Search for the cell housing the specified text and yield its (x, y) center coordinate. 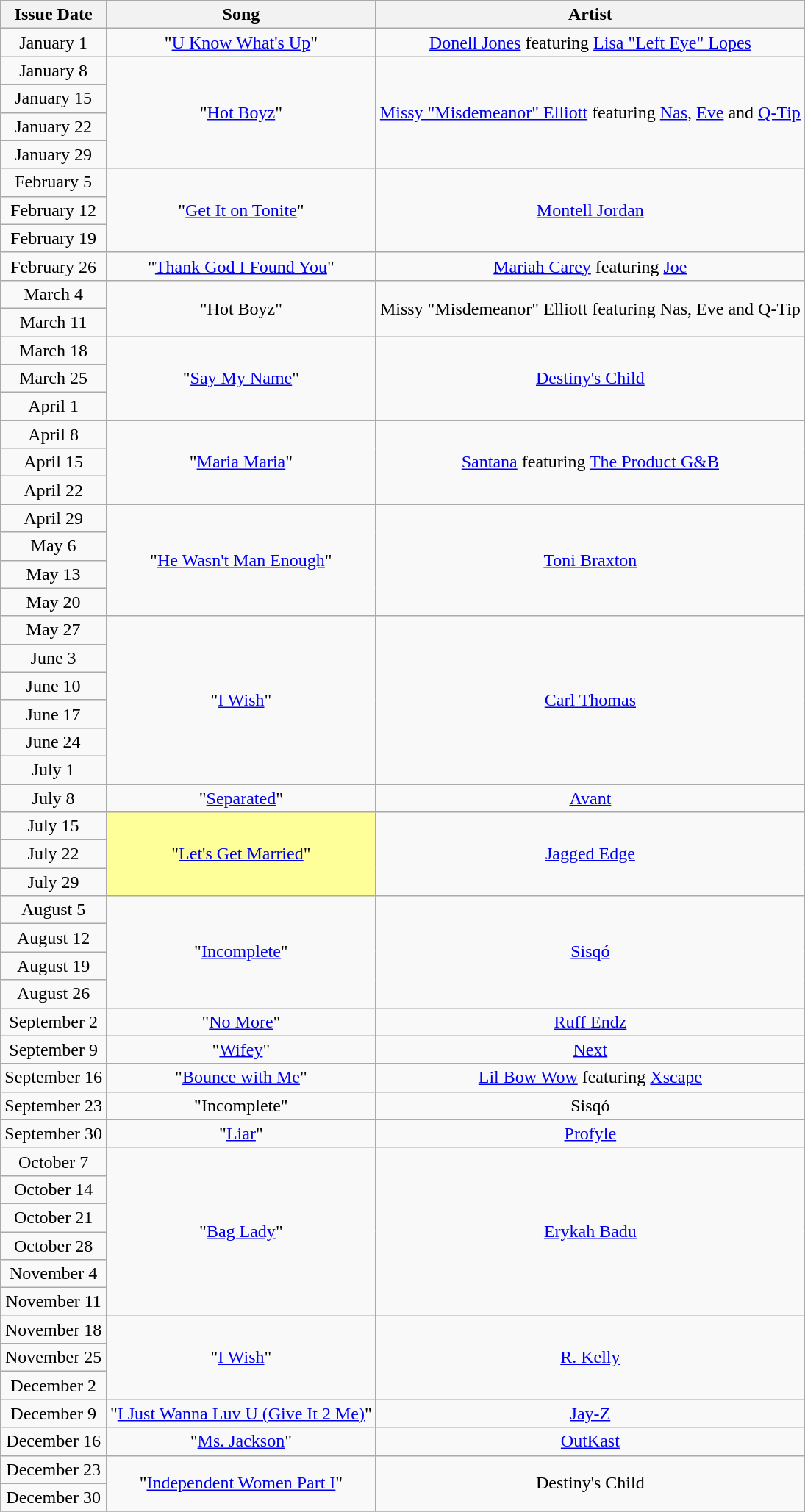
May 20 (54, 602)
October 28 (54, 1246)
October 14 (54, 1189)
August 12 (54, 938)
March 18 (54, 351)
"Say My Name" (241, 379)
Issue Date (54, 15)
September 23 (54, 1106)
"I Just Wanna Luv U (Give It 2 Me)" (241, 1414)
June 10 (54, 686)
March 25 (54, 379)
October 7 (54, 1161)
Montell Jordan (590, 210)
Next (590, 1050)
Ruff Endz (590, 1022)
Song (241, 15)
February 26 (54, 266)
September 16 (54, 1078)
May 27 (54, 630)
July 29 (54, 882)
"Bounce with Me" (241, 1078)
June 17 (54, 714)
Mariah Carey featuring Joe (590, 266)
December 2 (54, 1386)
Jagged Edge (590, 854)
August 5 (54, 910)
July 22 (54, 854)
January 1 (54, 43)
July 15 (54, 826)
Donell Jones featuring Lisa "Left Eye" Lopes (590, 43)
December 30 (54, 1497)
April 15 (54, 462)
"U Know What's Up" (241, 43)
"No More" (241, 1022)
May 6 (54, 546)
September 30 (54, 1133)
March 4 (54, 294)
August 26 (54, 994)
December 23 (54, 1469)
"Bag Lady" (241, 1231)
November 25 (54, 1358)
January 15 (54, 98)
Profyle (590, 1133)
July 1 (54, 770)
April 29 (54, 518)
March 11 (54, 322)
"Separated" (241, 798)
August 19 (54, 966)
"He Wasn't Man Enough" (241, 560)
"Maria Maria" (241, 462)
Toni Braxton (590, 560)
Avant (590, 798)
Santana featuring The Product G&B (590, 462)
"Get It on Tonite" (241, 210)
Artist (590, 15)
September 2 (54, 1022)
January 8 (54, 71)
Jay-Z (590, 1414)
"Independent Women Part I" (241, 1483)
"Ms. Jackson" (241, 1441)
July 8 (54, 798)
February 12 (54, 210)
February 5 (54, 182)
November 18 (54, 1330)
April 1 (54, 406)
February 19 (54, 238)
"Let's Get Married" (241, 854)
November 11 (54, 1302)
September 9 (54, 1050)
December 16 (54, 1441)
June 24 (54, 742)
January 29 (54, 154)
R. Kelly (590, 1358)
October 21 (54, 1217)
June 3 (54, 658)
December 9 (54, 1414)
Lil Bow Wow featuring Xscape (590, 1078)
April 8 (54, 434)
April 22 (54, 490)
November 4 (54, 1274)
Carl Thomas (590, 700)
Erykah Badu (590, 1231)
January 22 (54, 126)
"Thank God I Found You" (241, 266)
OutKast (590, 1441)
"Liar" (241, 1133)
"Wifey" (241, 1050)
May 13 (54, 574)
